Identify which cell holds the provided text, then report its [x, y] central coordinate. 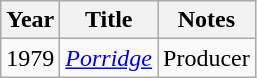
Porridge [109, 58]
1979 [30, 58]
Notes [207, 20]
Producer [207, 58]
Year [30, 20]
Title [109, 20]
